Output the [x, y] coordinate of the center of the cell containing the given text.  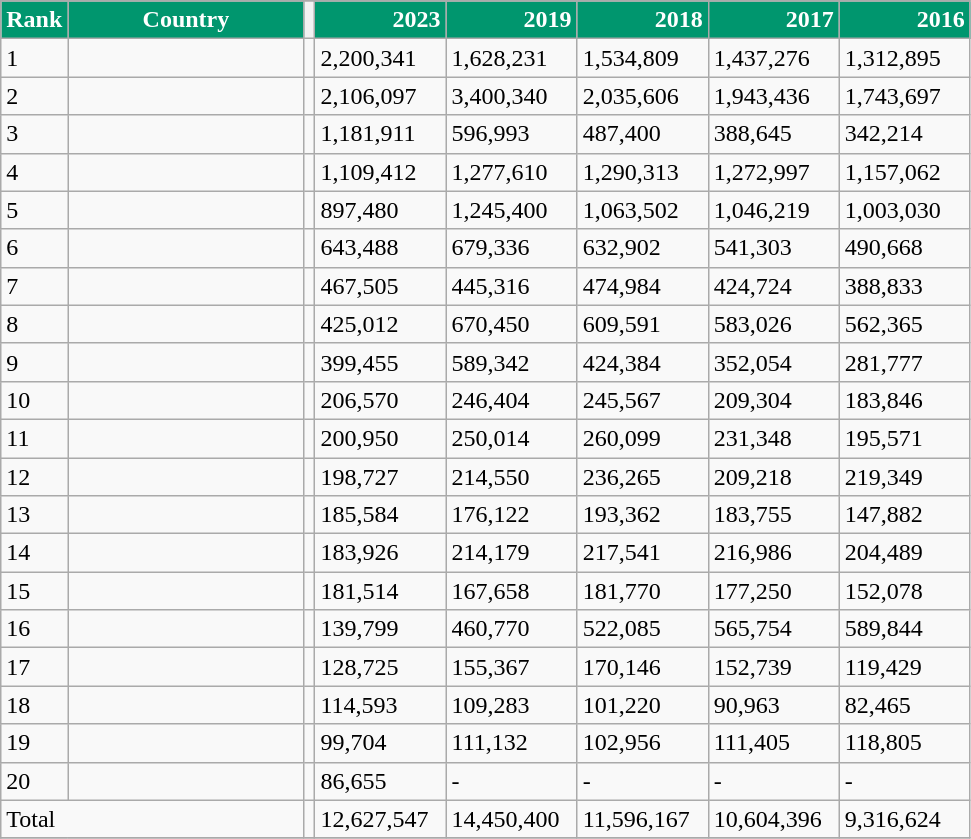
2016 [904, 20]
562,365 [904, 324]
1,534,809 [642, 58]
209,218 [774, 477]
198,727 [380, 477]
250,014 [512, 438]
209,304 [774, 400]
565,754 [774, 629]
111,405 [774, 743]
7 [34, 286]
14,450,400 [512, 819]
155,367 [512, 667]
670,450 [512, 324]
388,645 [774, 134]
214,550 [512, 477]
177,250 [774, 591]
10 [34, 400]
679,336 [512, 248]
219,349 [904, 477]
2019 [512, 20]
204,489 [904, 553]
399,455 [380, 362]
2,200,341 [380, 58]
445,316 [512, 286]
181,770 [642, 591]
82,465 [904, 705]
2018 [642, 20]
183,846 [904, 400]
185,584 [380, 515]
217,541 [642, 553]
200,950 [380, 438]
2023 [380, 20]
11 [34, 438]
583,026 [774, 324]
11,596,167 [642, 819]
2,035,606 [642, 96]
388,833 [904, 286]
596,993 [512, 134]
245,567 [642, 400]
474,984 [642, 286]
12,627,547 [380, 819]
460,770 [512, 629]
8 [34, 324]
2 [34, 96]
183,926 [380, 553]
541,303 [774, 248]
193,362 [642, 515]
897,480 [380, 210]
20 [34, 781]
195,571 [904, 438]
139,799 [380, 629]
9 [34, 362]
109,283 [512, 705]
260,099 [642, 438]
352,054 [774, 362]
231,348 [774, 438]
1,943,436 [774, 96]
13 [34, 515]
99,704 [380, 743]
1,272,997 [774, 172]
1,063,502 [642, 210]
183,755 [774, 515]
467,505 [380, 286]
6 [34, 248]
167,658 [512, 591]
10,604,396 [774, 819]
1,743,697 [904, 96]
487,400 [642, 134]
236,265 [642, 477]
90,963 [774, 705]
1,181,911 [380, 134]
1,437,276 [774, 58]
1,312,895 [904, 58]
86,655 [380, 781]
147,882 [904, 515]
424,384 [642, 362]
424,724 [774, 286]
1,628,231 [512, 58]
2017 [774, 20]
609,591 [642, 324]
3,400,340 [512, 96]
18 [34, 705]
14 [34, 553]
1,290,313 [642, 172]
Country [186, 20]
589,342 [512, 362]
Rank [34, 20]
1 [34, 58]
181,514 [380, 591]
119,429 [904, 667]
1,046,219 [774, 210]
152,078 [904, 591]
102,956 [642, 743]
643,488 [380, 248]
3 [34, 134]
170,146 [642, 667]
216,986 [774, 553]
111,132 [512, 743]
1,109,412 [380, 172]
1,003,030 [904, 210]
152,739 [774, 667]
15 [34, 591]
17 [34, 667]
118,805 [904, 743]
342,214 [904, 134]
128,725 [380, 667]
522,085 [642, 629]
9,316,624 [904, 819]
214,179 [512, 553]
16 [34, 629]
490,668 [904, 248]
19 [34, 743]
425,012 [380, 324]
4 [34, 172]
281,777 [904, 362]
176,122 [512, 515]
114,593 [380, 705]
1,245,400 [512, 210]
Total [152, 819]
632,902 [642, 248]
2,106,097 [380, 96]
246,404 [512, 400]
101,220 [642, 705]
1,277,610 [512, 172]
5 [34, 210]
206,570 [380, 400]
589,844 [904, 629]
1,157,062 [904, 172]
12 [34, 477]
